From the cell containing the given text, extract its center point as [x, y] coordinate. 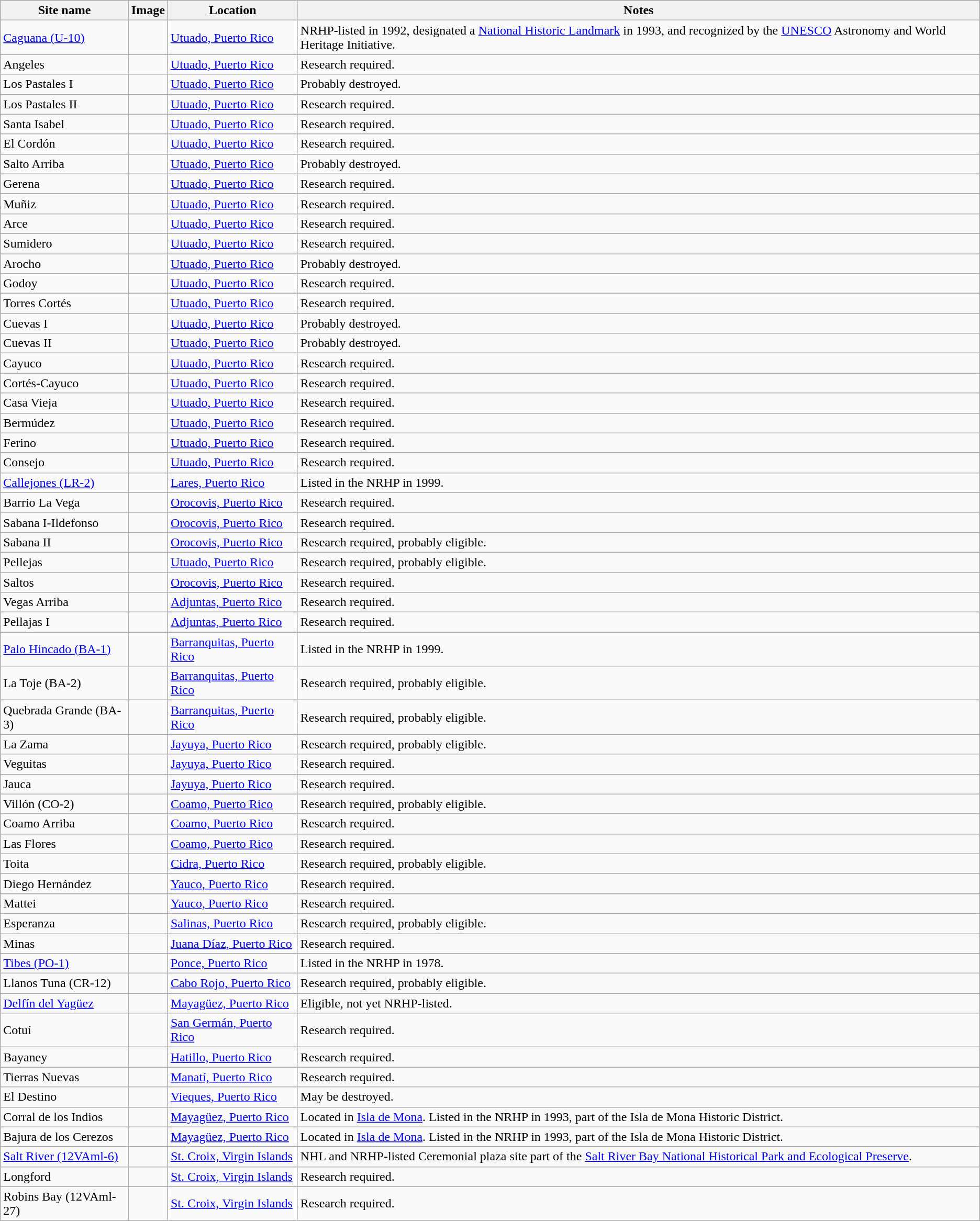
Location [232, 10]
Pellajas I [65, 622]
Cortés-Cayuco [65, 383]
Jauca [65, 784]
Sumidero [65, 243]
El Destino [65, 1097]
Veguitas [65, 764]
Cotuí [65, 1030]
Santa Isabel [65, 124]
Vegas Arriba [65, 602]
Cayuco [65, 363]
Las Flores [65, 844]
Delfín del Yagüez [65, 1003]
Vieques, Puerto Rico [232, 1097]
NRHP-listed in 1992, designated a National Historic Landmark in 1993, and recognized by the UNESCO Astronomy and World Heritage Initiative. [639, 38]
Salt River (12VAml-6) [65, 1157]
Los Pastales I [65, 84]
Robins Bay (12VAml-27) [65, 1204]
Sabana I-Ildefonso [65, 522]
Callejones (LR-2) [65, 483]
Hatillo, Puerto Rico [232, 1057]
Eligible, not yet NRHP-listed. [639, 1003]
Minas [65, 944]
Notes [639, 10]
Casa Vieja [65, 403]
Saltos [65, 583]
Site name [65, 10]
Muñiz [65, 204]
Bermúdez [65, 423]
Gerena [65, 184]
Image [148, 10]
Llanos Tuna (CR-12) [65, 983]
Listed in the NRHP in 1978. [639, 964]
Esperanza [65, 923]
Coamo Arriba [65, 824]
Salinas, Puerto Rico [232, 923]
Villón (CO-2) [65, 804]
Palo Hincado (BA-1) [65, 649]
Manatí, Puerto Rico [232, 1077]
Cuevas II [65, 343]
Los Pastales II [65, 104]
Angeles [65, 64]
Tibes (PO-1) [65, 964]
Torres Cortés [65, 304]
El Cordón [65, 144]
Cidra, Puerto Rico [232, 864]
Caguana (U-10) [65, 38]
Arocho [65, 263]
La Zama [65, 744]
May be destroyed. [639, 1097]
Tierras Nuevas [65, 1077]
San Germán, Puerto Rico [232, 1030]
NHL and NRHP-listed Ceremonial plaza site part of the Salt River Bay National Historical Park and Ecological Preserve. [639, 1157]
Lares, Puerto Rico [232, 483]
Ponce, Puerto Rico [232, 964]
Toita [65, 864]
Sabana II [65, 542]
Mattei [65, 903]
Bajura de los Cerezos [65, 1137]
Ferino [65, 443]
Salto Arriba [65, 164]
Consejo [65, 463]
La Toje (BA-2) [65, 684]
Quebrada Grande (BA-3) [65, 717]
Cabo Rojo, Puerto Rico [232, 983]
Longford [65, 1177]
Juana Díaz, Puerto Rico [232, 944]
Diego Hernández [65, 883]
Corral de los Indios [65, 1117]
Bayaney [65, 1057]
Arce [65, 223]
Pellejas [65, 562]
Godoy [65, 284]
Cuevas I [65, 323]
Barrio La Vega [65, 502]
